Detect which cell encompasses the target text, then output its [X, Y] center coordinate. 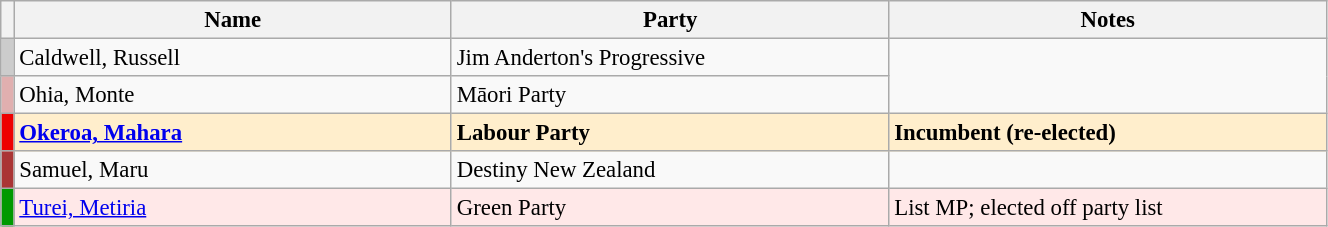
Caldwell, Russell [232, 58]
Labour Party [670, 133]
Green Party [670, 208]
Samuel, Maru [232, 170]
Ohia, Monte [232, 95]
Name [232, 20]
Turei, Metiria [232, 208]
Notes [1108, 20]
Destiny New Zealand [670, 170]
Party [670, 20]
Okeroa, Mahara [232, 133]
Jim Anderton's Progressive [670, 58]
Incumbent (re-elected) [1108, 133]
Māori Party [670, 95]
List MP; elected off party list [1108, 208]
